Locate the cell with the specified text and output its [X, Y] center coordinate. 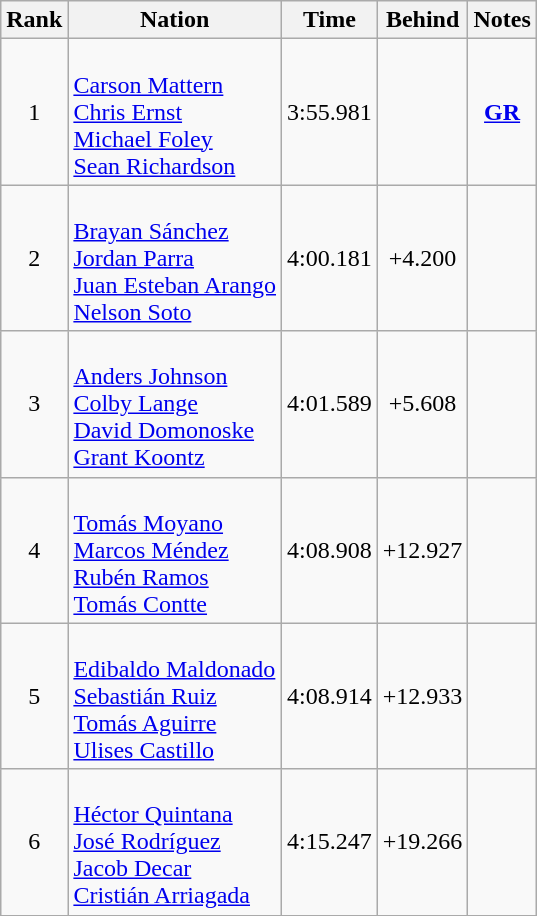
Anders JohnsonColby LangeDavid DomonoskeGrant Koontz [175, 404]
3:55.981 [330, 112]
GR [502, 112]
Notes [502, 20]
Rank [34, 20]
+5.608 [422, 404]
Edibaldo MaldonadoSebastián RuizTomás AguirreUlises Castillo [175, 696]
Héctor QuintanaJosé RodríguezJacob DecarCristián Arriagada [175, 842]
1 [34, 112]
3 [34, 404]
4:01.589 [330, 404]
+12.927 [422, 550]
6 [34, 842]
Carson MatternChris ErnstMichael FoleySean Richardson [175, 112]
4 [34, 550]
2 [34, 258]
5 [34, 696]
4:08.914 [330, 696]
+19.266 [422, 842]
Nation [175, 20]
4:00.181 [330, 258]
+12.933 [422, 696]
4:15.247 [330, 842]
4:08.908 [330, 550]
Behind [422, 20]
Tomás MoyanoMarcos MéndezRubén RamosTomás Contte [175, 550]
Time [330, 20]
Brayan SánchezJordan ParraJuan Esteban ArangoNelson Soto [175, 258]
+4.200 [422, 258]
